Capture the cell that displays the provided text and extract its (x, y) central coordinate. 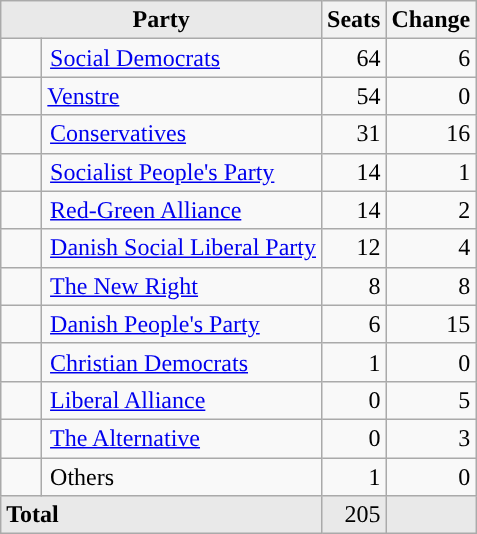
2 (431, 210)
12 (354, 248)
Venstre (182, 96)
Others (182, 477)
Christian Democrats (182, 362)
Danish People's Party (182, 324)
15 (431, 324)
Danish Social Liberal Party (182, 248)
3 (431, 438)
Conservatives (182, 134)
Liberal Alliance (182, 400)
The New Right (182, 286)
Change (431, 20)
5 (431, 400)
The Alternative (182, 438)
Social Democrats (182, 58)
16 (431, 134)
Party (162, 20)
64 (354, 58)
205 (354, 515)
31 (354, 134)
Seats (354, 20)
Total (162, 515)
Socialist People's Party (182, 172)
54 (354, 96)
4 (431, 248)
Red-Green Alliance (182, 210)
